Capture the cell that displays the provided text and extract its (x, y) central coordinate. 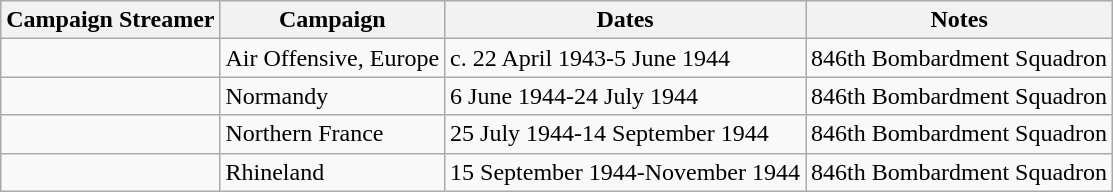
6 June 1944-24 July 1944 (626, 96)
Campaign (332, 20)
25 July 1944-14 September 1944 (626, 134)
Normandy (332, 96)
Notes (960, 20)
15 September 1944-November 1944 (626, 172)
Dates (626, 20)
Northern France (332, 134)
Rhineland (332, 172)
Air Offensive, Europe (332, 58)
Campaign Streamer (110, 20)
c. 22 April 1943-5 June 1944 (626, 58)
